Extract the [X, Y] coordinate from the center of the cell holding the provided text.  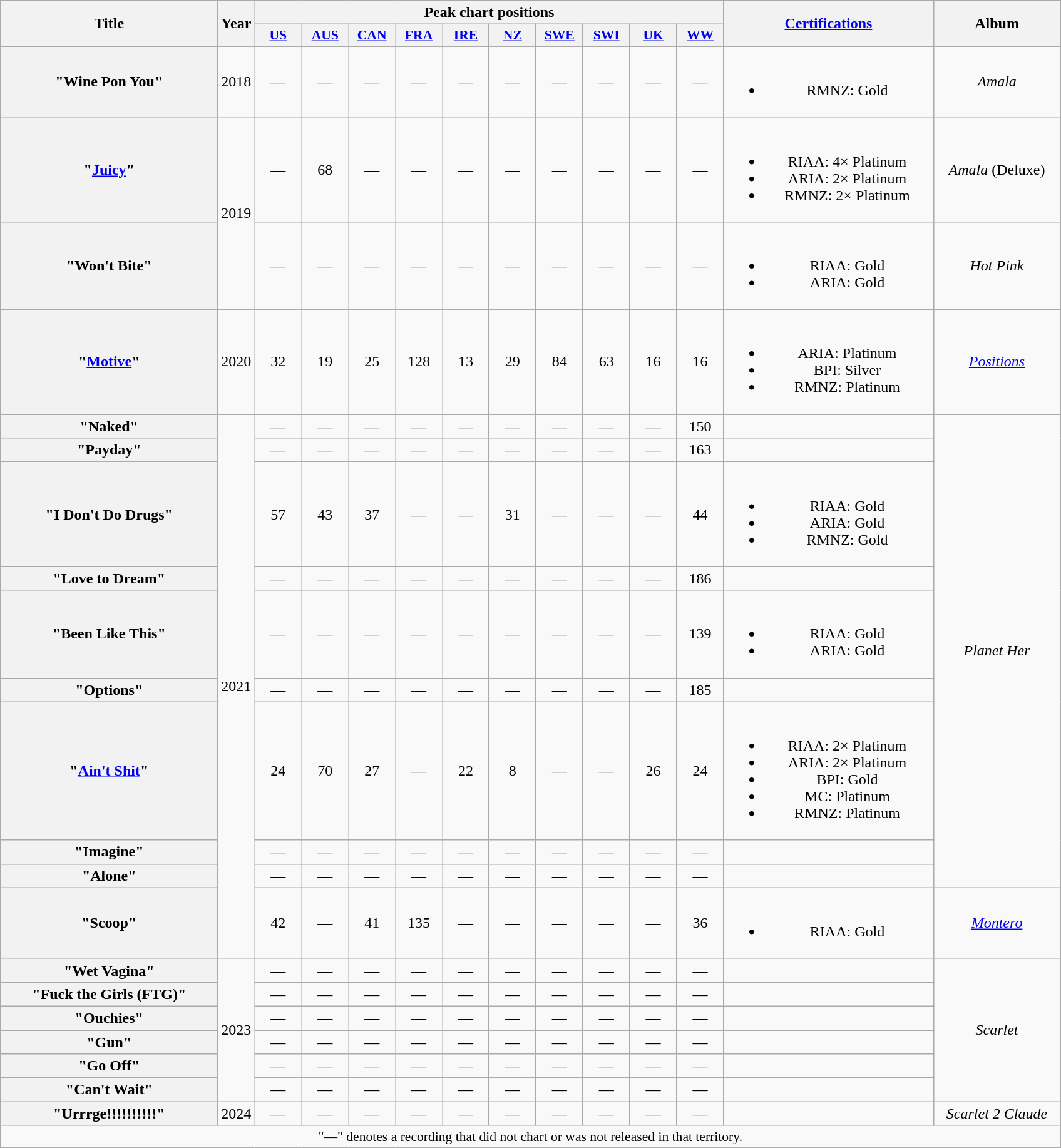
"Naked" [109, 426]
44 [700, 515]
"Won't Bite" [109, 266]
139 [700, 634]
Montero [997, 923]
32 [278, 362]
185 [700, 690]
37 [372, 515]
"Payday" [109, 450]
"Wet Vagina" [109, 970]
63 [606, 362]
57 [278, 515]
"—" denotes a recording that did not chart or was not released in that territory. [531, 1137]
"I Don't Do Drugs" [109, 515]
"Gun" [109, 1042]
Title [109, 24]
2019 [237, 214]
13 [466, 362]
2024 [237, 1114]
Planet Her [997, 651]
SWI [606, 36]
RIAA: 4× PlatinumARIA: 2× PlatinumRMNZ: 2× Platinum [829, 170]
RIAA: GoldARIA: GoldRMNZ: Gold [829, 515]
150 [700, 426]
"Can't Wait" [109, 1090]
8 [512, 771]
"Wine Pon You" [109, 81]
"Love to Dream" [109, 578]
29 [512, 362]
Hot Pink [997, 266]
163 [700, 450]
"Fuck the Girls (FTG)" [109, 994]
84 [560, 362]
Positions [997, 362]
SWE [560, 36]
Scarlet [997, 1030]
19 [325, 362]
36 [700, 923]
WW [700, 36]
186 [700, 578]
RMNZ: Gold [829, 81]
CAN [372, 36]
Year [237, 24]
70 [325, 771]
"Juicy" [109, 170]
2023 [237, 1030]
IRE [466, 36]
128 [419, 362]
"Urrrge!!!!!!!!!!" [109, 1114]
43 [325, 515]
RIAA: 2× PlatinumARIA: 2× PlatinumBPI: GoldMC: PlatinumRMNZ: Platinum [829, 771]
27 [372, 771]
68 [325, 170]
FRA [419, 36]
"Scoop" [109, 923]
22 [466, 771]
"Alone" [109, 876]
NZ [512, 36]
"Ouchies" [109, 1018]
Certifications [829, 24]
Album [997, 24]
"Options" [109, 690]
26 [654, 771]
2021 [237, 687]
2018 [237, 81]
RIAA: Gold [829, 923]
42 [278, 923]
Amala (Deluxe) [997, 170]
"Imagine" [109, 852]
31 [512, 515]
Amala [997, 81]
UK [654, 36]
Scarlet 2 Claude [997, 1114]
"Go Off" [109, 1066]
Peak chart positions [489, 13]
"Motive" [109, 362]
135 [419, 923]
"Been Like This" [109, 634]
25 [372, 362]
2020 [237, 362]
41 [372, 923]
US [278, 36]
AUS [325, 36]
ARIA: PlatinumBPI: SilverRMNZ: Platinum [829, 362]
"Ain't Shit" [109, 771]
